Return the (X, Y) coordinate for the center point of the cell that contains the specified text.  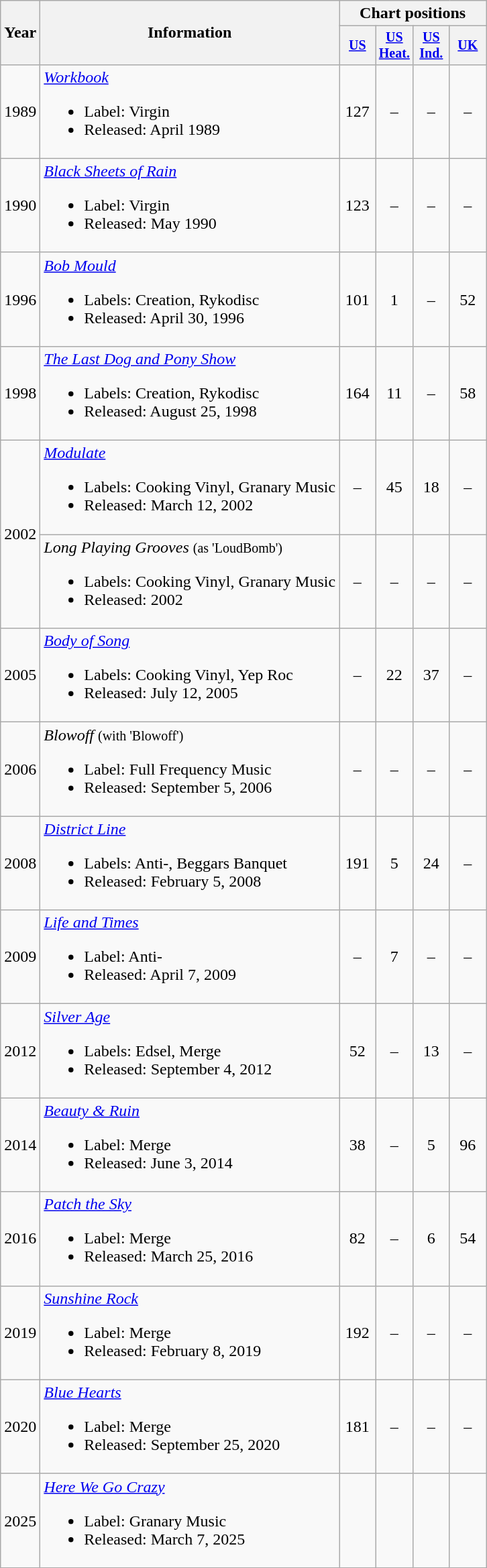
Patch the SkyLabel: MergeReleased: March 25, 2016 (190, 1239)
US Heat. (394, 46)
2019 (20, 1333)
ModulateLabels: Cooking Vinyl, Granary MusicReleased: March 12, 2002 (190, 488)
45 (394, 488)
Bob MouldLabels: Creation, RykodiscReleased: April 30, 1996 (190, 299)
Silver AgeLabels: Edsel, MergeReleased: September 4, 2012 (190, 1051)
Sunshine RockLabel: MergeReleased: February 8, 2019 (190, 1333)
13 (431, 1051)
123 (358, 205)
2008 (20, 863)
Body of SongLabels: Cooking Vinyl, Yep RocReleased: July 12, 2005 (190, 675)
Here We Go CrazyLabel: Granary MusicReleased: March 7, 2025 (190, 1520)
1996 (20, 299)
6 (431, 1239)
192 (358, 1333)
1998 (20, 393)
Life and TimesLabel: Anti-Released: April 7, 2009 (190, 957)
2006 (20, 769)
1990 (20, 205)
2012 (20, 1051)
38 (358, 1145)
18 (431, 488)
82 (358, 1239)
2016 (20, 1239)
District LineLabels: Anti-, Beggars BanquetReleased: February 5, 2008 (190, 863)
2009 (20, 957)
Information (190, 33)
US (358, 46)
UK (468, 46)
Year (20, 33)
The Last Dog and Pony ShowLabels: Creation, RykodiscReleased: August 25, 1998 (190, 393)
127 (358, 111)
Blowoff (with 'Blowoff')Label: Full Frequency MusicReleased: September 5, 2006 (190, 769)
11 (394, 393)
Beauty & RuinLabel: MergeReleased: June 3, 2014 (190, 1145)
1989 (20, 111)
101 (358, 299)
1 (394, 299)
191 (358, 863)
181 (358, 1426)
37 (431, 675)
Chart positions (413, 13)
2002 (20, 535)
Black Sheets of RainLabel: VirginReleased: May 1990 (190, 205)
54 (468, 1239)
Long Playing Grooves (as 'LoudBomb')Labels: Cooking Vinyl, Granary MusicReleased: 2002 (190, 581)
2014 (20, 1145)
2025 (20, 1520)
WorkbookLabel: VirginReleased: April 1989 (190, 111)
164 (358, 393)
58 (468, 393)
2020 (20, 1426)
96 (468, 1145)
Blue HeartsLabel: MergeReleased: September 25, 2020 (190, 1426)
US Ind. (431, 46)
7 (394, 957)
2005 (20, 675)
24 (431, 863)
22 (394, 675)
